From the cell containing the given text, extract its center point as [X, Y] coordinate. 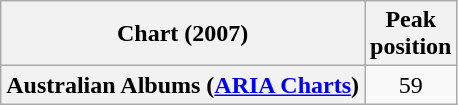
Peakposition [411, 34]
Australian Albums (ARIA Charts) [183, 85]
59 [411, 85]
Chart (2007) [183, 34]
